Find where the given text appears and provide that cell's center as [x, y] coordinate. 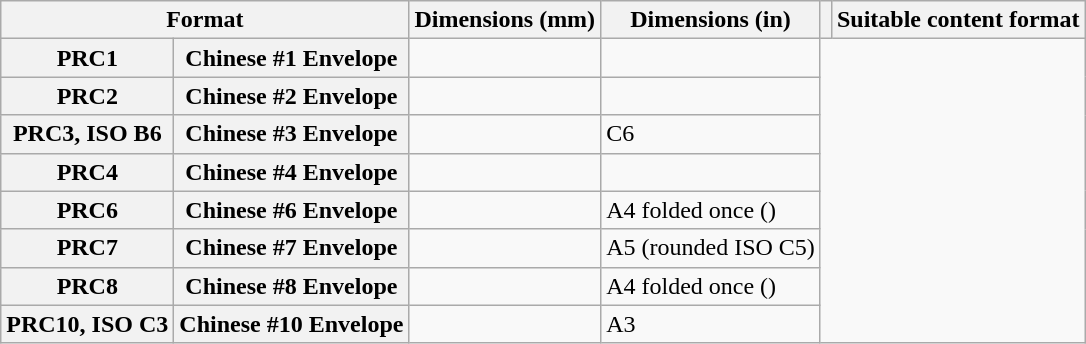
PRC6 [88, 210]
PRC7 [88, 248]
Chinese #1 Envelope [292, 58]
Chinese #3 Envelope [292, 134]
Format [205, 20]
PRC8 [88, 286]
Chinese #2 Envelope [292, 96]
Chinese #8 Envelope [292, 286]
A5 (rounded ISO C5) [711, 248]
Dimensions (in) [711, 20]
Chinese #6 Envelope [292, 210]
Chinese #4 Envelope [292, 172]
Chinese #10 Envelope [292, 324]
C6 [711, 134]
A3 [711, 324]
PRC3, ISO B6 [88, 134]
PRC1 [88, 58]
PRC4 [88, 172]
Suitable content format [958, 20]
PRC2 [88, 96]
Dimensions (mm) [505, 20]
PRC10, ISO C3 [88, 324]
Chinese #7 Envelope [292, 248]
